Return the [x, y] coordinate for the center point of the cell that contains the specified text.  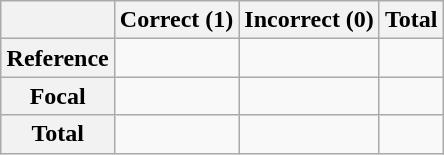
Correct (1) [176, 20]
Focal [58, 96]
Reference [58, 58]
Incorrect (0) [310, 20]
